For the text-containing cell, return its midpoint in [x, y] coordinate format. 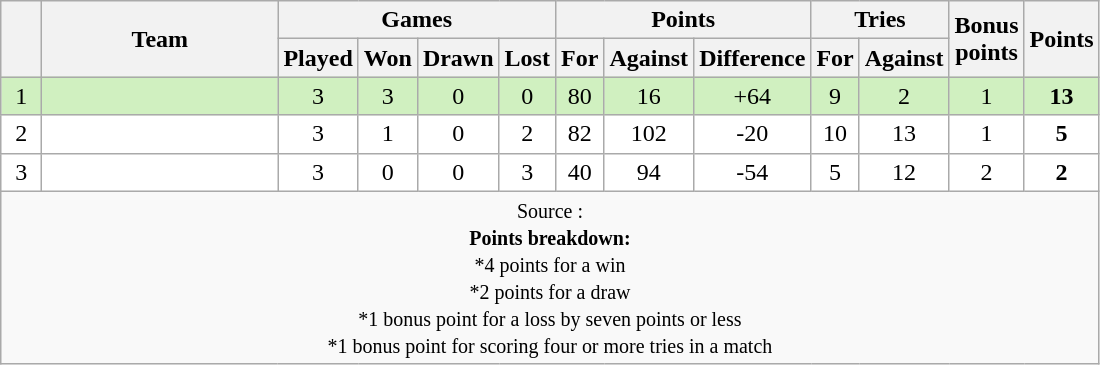
-20 [752, 134]
-54 [752, 172]
82 [579, 134]
9 [835, 96]
Team [160, 39]
Tries [880, 20]
Played [318, 58]
Games [417, 20]
Drawn [458, 58]
40 [579, 172]
16 [649, 96]
80 [579, 96]
12 [904, 172]
10 [835, 134]
102 [649, 134]
Won [388, 58]
+64 [752, 96]
94 [649, 172]
Difference [752, 58]
Lost [527, 58]
Bonus points [986, 39]
